Detect which cell encompasses the target text, then output its [X, Y] center coordinate. 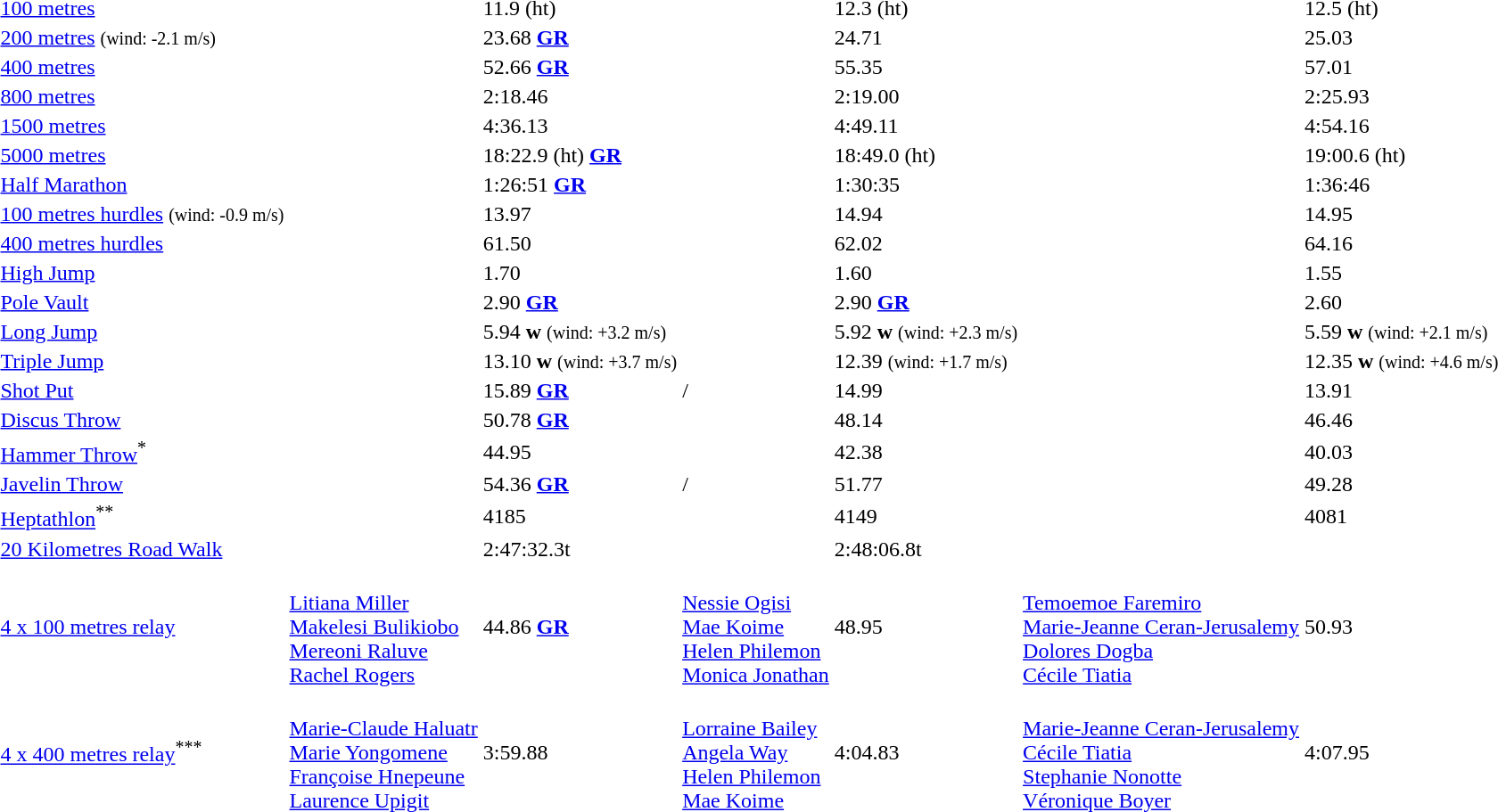
18:22.9 (ht) GR [580, 155]
4:49.11 [926, 126]
1:26:51 GR [580, 185]
42.38 [926, 452]
4:36.13 [580, 126]
2:48:06.8t [926, 549]
50.78 GR [580, 420]
1.60 [926, 273]
55.35 [926, 67]
2:19.00 [926, 96]
Litiana Miller Makelesi Bulikiobo Mereoni Raluve Rachel Rogers [383, 627]
5.92 w (wind: +2.3 m/s) [926, 332]
13.10 w (wind: +3.7 m/s) [580, 361]
4185 [580, 516]
2:47:32.3t [580, 549]
14.99 [926, 390]
14.94 [926, 214]
2:18.46 [580, 96]
12.39 (wind: +1.7 m/s) [926, 361]
1.70 [580, 273]
4149 [926, 516]
Nessie Ogisi Mae Koime Helen Philemon Monica Jonathan [756, 627]
51.77 [926, 484]
24.71 [926, 37]
44.95 [580, 452]
62.02 [926, 243]
44.86 GR [580, 627]
5.94 w (wind: +3.2 m/s) [580, 332]
52.66 GR [580, 67]
54.36 GR [580, 484]
15.89 GR [580, 390]
13.97 [580, 214]
61.50 [580, 243]
Temoemoe Faremiro Marie-Jeanne Ceran-Jerusalemy Dolores Dogba Cécile Tiatia [1161, 627]
23.68 GR [580, 37]
1:30:35 [926, 185]
18:49.0 (ht) [926, 155]
48.95 [926, 627]
48.14 [926, 420]
